Locate the cell with the specified text and output its [X, Y] center coordinate. 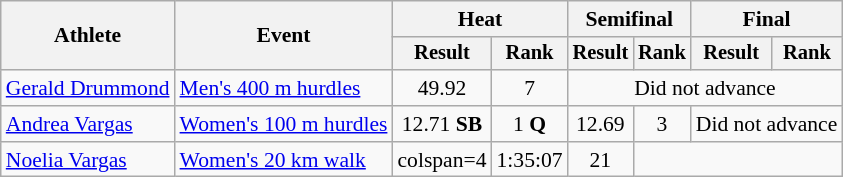
Women's 100 m hurdles [284, 124]
1 Q [530, 124]
Andrea Vargas [88, 124]
12.69 [601, 124]
7 [530, 88]
3 [662, 124]
Heat [480, 19]
49.92 [442, 88]
Semifinal [630, 19]
Men's 400 m hurdles [284, 88]
12.71 SB [442, 124]
Event [284, 36]
Athlete [88, 36]
Gerald Drummond [88, 88]
Final [767, 19]
